Find where the given text appears and provide that cell's center as (x, y) coordinate. 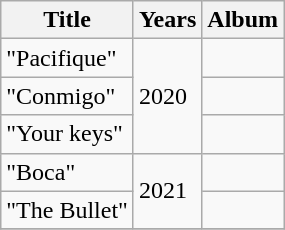
Years (167, 20)
"Pacifique" (68, 58)
2020 (167, 96)
"Conmigo" (68, 96)
Album (243, 20)
Title (68, 20)
2021 (167, 191)
"Boca" (68, 172)
"Your keys" (68, 134)
"The Bullet" (68, 210)
